Return (x, y) of the center of cell containing provided text 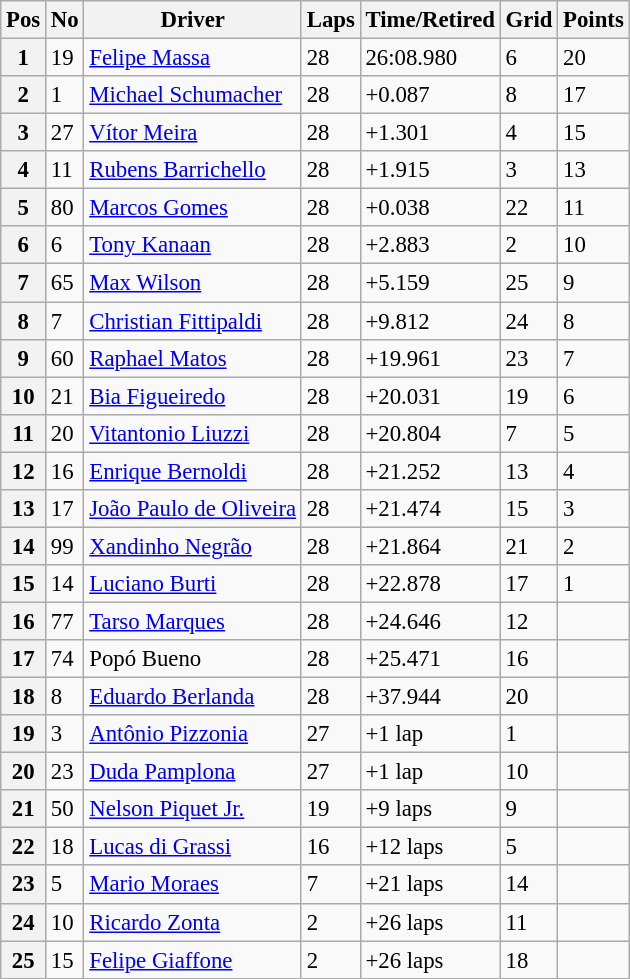
+19.961 (430, 358)
Antônio Pizzonia (192, 734)
Max Wilson (192, 283)
No (65, 20)
Duda Pamplona (192, 772)
Lucas di Grassi (192, 847)
74 (65, 659)
80 (65, 208)
Luciano Burti (192, 584)
Vitantonio Liuzzi (192, 433)
Xandinho Negrão (192, 546)
Tony Kanaan (192, 245)
26:08.980 (430, 58)
99 (65, 546)
+2.883 (430, 245)
Felipe Massa (192, 58)
Michael Schumacher (192, 95)
Eduardo Berlanda (192, 697)
Christian Fittipaldi (192, 321)
+12 laps (430, 847)
Raphael Matos (192, 358)
Felipe Giaffone (192, 960)
Laps (330, 20)
Driver (192, 20)
+20.031 (430, 396)
+24.646 (430, 621)
50 (65, 809)
+9 laps (430, 809)
60 (65, 358)
Marcos Gomes (192, 208)
Popó Bueno (192, 659)
Tarso Marques (192, 621)
65 (65, 283)
Mario Moraes (192, 885)
Enrique Bernoldi (192, 471)
+1.915 (430, 170)
77 (65, 621)
Grid (528, 20)
+22.878 (430, 584)
+20.804 (430, 433)
+5.159 (430, 283)
+21 laps (430, 885)
Vítor Meira (192, 133)
Pos (24, 20)
Ricardo Zonta (192, 922)
Nelson Piquet Jr. (192, 809)
+0.087 (430, 95)
Bia Figueiredo (192, 396)
+21.474 (430, 509)
+21.252 (430, 471)
+1.301 (430, 133)
+0.038 (430, 208)
Time/Retired (430, 20)
+21.864 (430, 546)
Points (594, 20)
+25.471 (430, 659)
+37.944 (430, 697)
João Paulo de Oliveira (192, 509)
+9.812 (430, 321)
Rubens Barrichello (192, 170)
